Provide the (X, Y) coordinate of the cell's center where the given text is located.  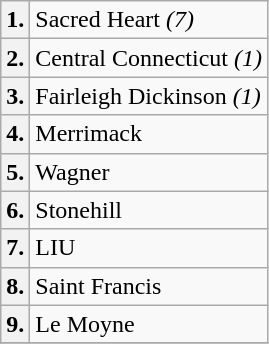
Sacred Heart (7) (149, 20)
7. (16, 248)
Merrimack (149, 134)
Wagner (149, 172)
Central Connecticut (1) (149, 58)
LIU (149, 248)
8. (16, 286)
1. (16, 20)
9. (16, 324)
4. (16, 134)
Saint Francis (149, 286)
Stonehill (149, 210)
Fairleigh Dickinson (1) (149, 96)
6. (16, 210)
Le Moyne (149, 324)
3. (16, 96)
2. (16, 58)
5. (16, 172)
